Find where the given text appears and provide that cell's center as [X, Y] coordinate. 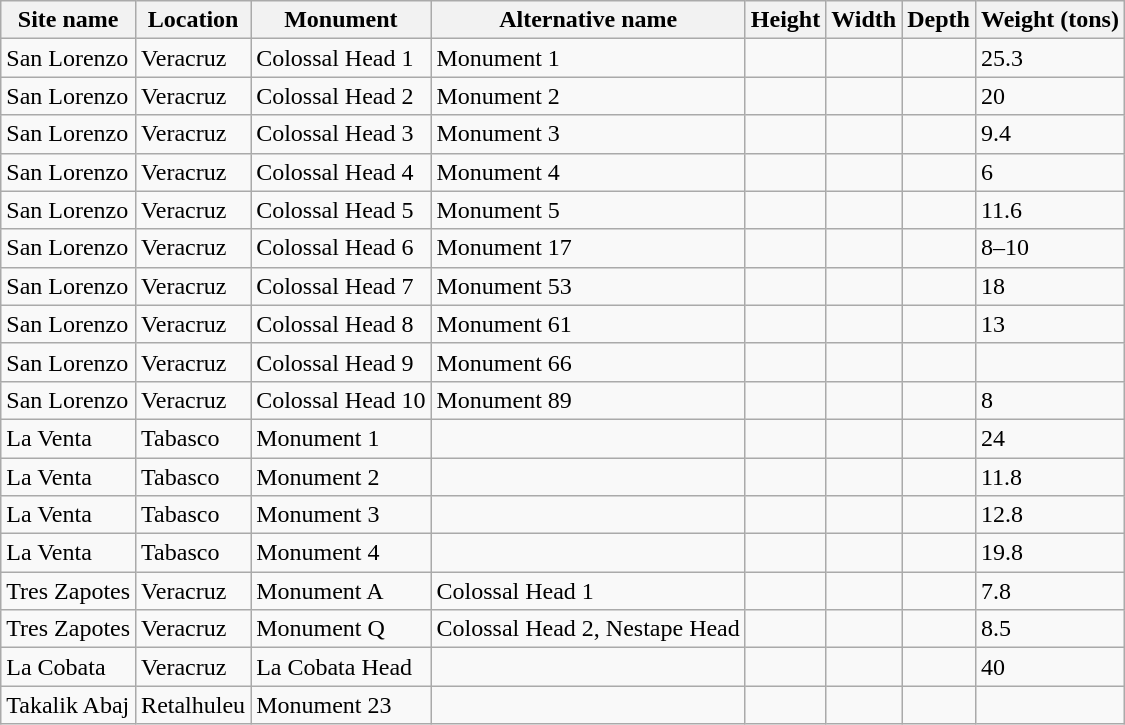
Site name [68, 20]
8–10 [1050, 248]
20 [1050, 96]
19.8 [1050, 553]
Monument 5 [588, 210]
Monument 17 [588, 248]
Monument A [341, 591]
12.8 [1050, 515]
40 [1050, 667]
Colossal Head 10 [341, 400]
Height [785, 20]
6 [1050, 172]
7.8 [1050, 591]
Weight (tons) [1050, 20]
Location [194, 20]
Colossal Head 3 [341, 134]
Depth [939, 20]
Monument 89 [588, 400]
13 [1050, 324]
18 [1050, 286]
Monument 53 [588, 286]
25.3 [1050, 58]
La Cobata Head [341, 667]
11.6 [1050, 210]
Alternative name [588, 20]
Colossal Head 6 [341, 248]
Colossal Head 8 [341, 324]
Monument 61 [588, 324]
24 [1050, 438]
Colossal Head 5 [341, 210]
Monument [341, 20]
Colossal Head 4 [341, 172]
8 [1050, 400]
9.4 [1050, 134]
8.5 [1050, 629]
Colossal Head 2 [341, 96]
La Cobata [68, 667]
Colossal Head 9 [341, 362]
Retalhuleu [194, 705]
Monument Q [341, 629]
11.8 [1050, 477]
Colossal Head 2, Nestape Head [588, 629]
Monument 23 [341, 705]
Monument 66 [588, 362]
Takalik Abaj [68, 705]
Width [864, 20]
Colossal Head 7 [341, 286]
